Pinpoint the cell where the given text exists, returning its (x, y) midpoint coordinate. 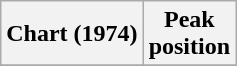
Chart (1974) (72, 34)
Peakposition (189, 34)
